Identify which cell holds the provided text, then report its [X, Y] central coordinate. 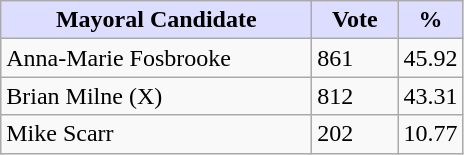
861 [355, 58]
10.77 [430, 134]
812 [355, 96]
Anna-Marie Fosbrooke [156, 58]
Vote [355, 20]
Mike Scarr [156, 134]
202 [355, 134]
Mayoral Candidate [156, 20]
43.31 [430, 96]
45.92 [430, 58]
Brian Milne (X) [156, 96]
% [430, 20]
